Provide the (X, Y) coordinate of the cell's center where the given text is located.  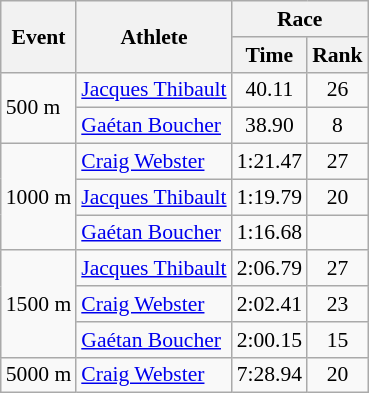
2:00.15 (270, 340)
Race (300, 19)
Rank (338, 55)
7:28.94 (270, 375)
500 m (38, 108)
1:21.47 (270, 162)
26 (338, 90)
38.90 (270, 126)
2:02.41 (270, 304)
5000 m (38, 375)
Time (270, 55)
1500 m (38, 304)
23 (338, 304)
2:06.79 (270, 269)
Athlete (154, 36)
8 (338, 126)
1000 m (38, 198)
15 (338, 340)
Event (38, 36)
40.11 (270, 90)
1:19.79 (270, 197)
1:16.68 (270, 233)
